Output the [x, y] coordinate of the center of the cell containing the given text.  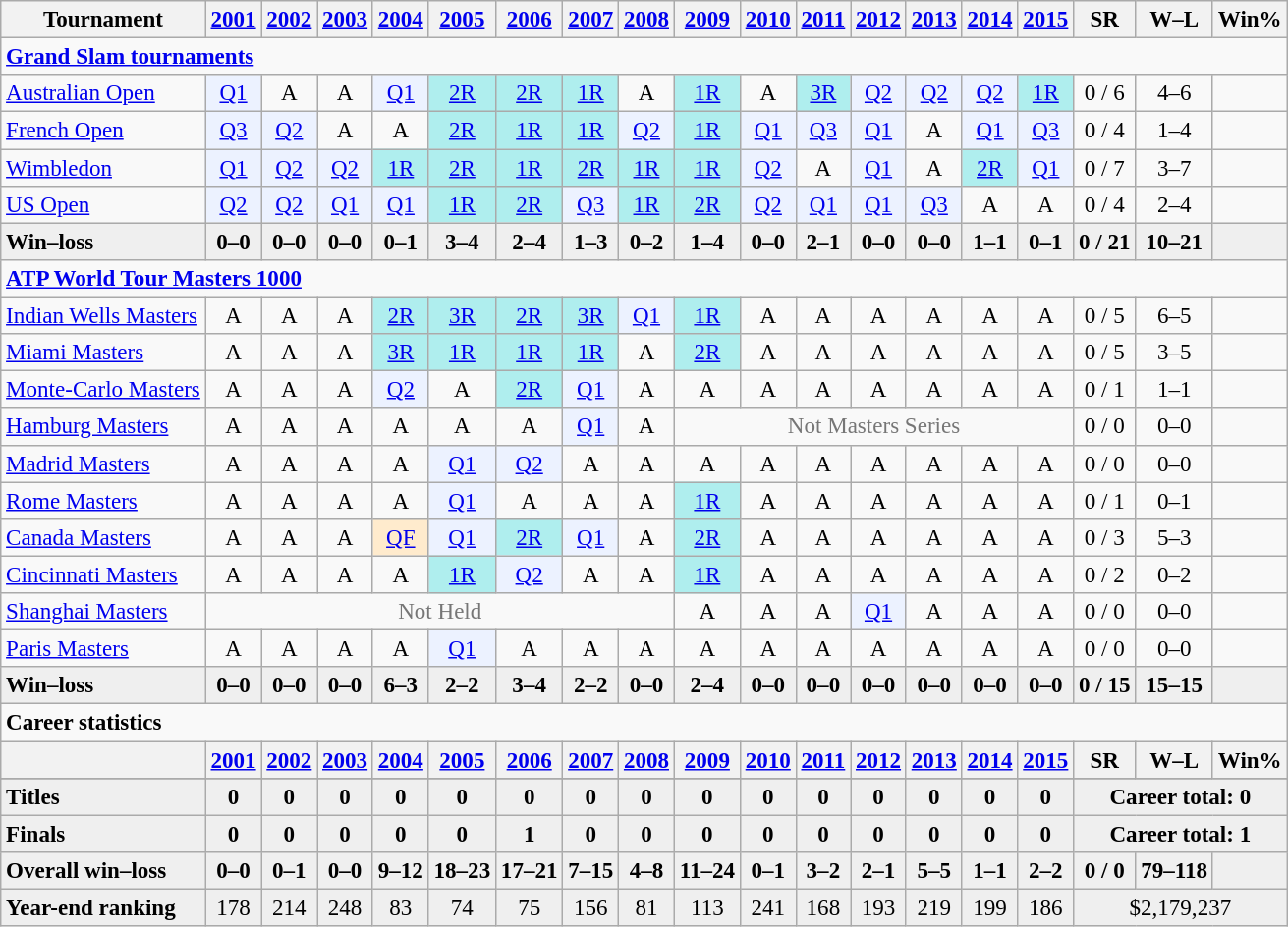
0 / 2 [1104, 574]
214 [289, 908]
113 [707, 908]
9–12 [401, 871]
6–3 [401, 685]
Hamburg Masters [103, 427]
5–5 [933, 871]
0 / 15 [1104, 685]
Year-end ranking [103, 908]
248 [346, 908]
7–15 [591, 871]
79–118 [1175, 871]
Miami Masters [103, 353]
Monte-Carlo Masters [103, 390]
Not Masters Series [873, 427]
Madrid Masters [103, 463]
ATP World Tour Masters 1000 [644, 279]
Paris Masters [103, 649]
Grand Slam tournaments [644, 57]
17–21 [530, 871]
81 [646, 908]
Shanghai Masters [103, 612]
168 [823, 908]
$2,179,237 [1181, 908]
Career total: 0 [1181, 797]
3–2 [823, 871]
0 / 6 [1104, 93]
Career total: 1 [1181, 834]
15–15 [1175, 685]
3–5 [1175, 353]
4–8 [646, 871]
Tournament [103, 20]
10–21 [1175, 242]
Australian Open [103, 93]
18–23 [462, 871]
75 [530, 908]
241 [768, 908]
3–7 [1175, 168]
French Open [103, 131]
193 [878, 908]
Overall win–loss [103, 871]
Not Held [440, 612]
Indian Wells Masters [103, 316]
11–24 [707, 871]
Cincinnati Masters [103, 574]
199 [990, 908]
6–5 [1175, 316]
156 [591, 908]
219 [933, 908]
4–6 [1175, 93]
5–3 [1175, 538]
US Open [103, 205]
Titles [103, 797]
83 [401, 908]
74 [462, 908]
178 [234, 908]
1 [530, 834]
QF [401, 538]
1–3 [591, 242]
0 / 3 [1104, 538]
186 [1045, 908]
Wimbledon [103, 168]
Finals [103, 834]
Canada Masters [103, 538]
Career statistics [644, 723]
Rome Masters [103, 501]
0 / 7 [1104, 168]
0 / 21 [1104, 242]
